For the text-containing cell, return its midpoint in [X, Y] coordinate format. 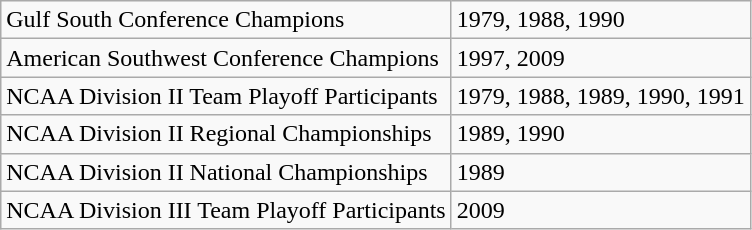
1989, 1990 [600, 134]
1979, 1988, 1989, 1990, 1991 [600, 96]
Gulf South Conference Champions [226, 20]
NCAA Division II Team Playoff Participants [226, 96]
1979, 1988, 1990 [600, 20]
NCAA Division II Regional Championships [226, 134]
1989 [600, 172]
1997, 2009 [600, 58]
2009 [600, 210]
NCAA Division II National Championships [226, 172]
NCAA Division III Team Playoff Participants [226, 210]
American Southwest Conference Champions [226, 58]
